Scan for the cell matching the given text and deliver its (X, Y) coordinate at center. 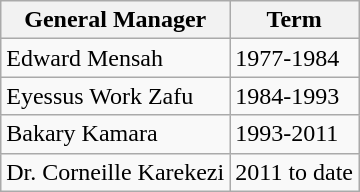
Term (294, 20)
Eyessus Work Zafu (116, 96)
Bakary Kamara (116, 134)
1984-1993 (294, 96)
General Manager (116, 20)
Dr. Corneille Karekezi (116, 172)
Edward Mensah (116, 58)
1993-2011 (294, 134)
1977-1984 (294, 58)
2011 to date (294, 172)
